Locate the cell with the specified text and output its (x, y) center coordinate. 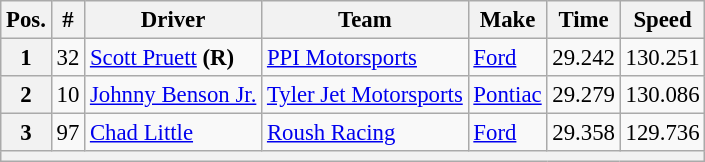
29.242 (584, 58)
130.251 (662, 58)
3 (26, 133)
Driver (174, 20)
10 (68, 95)
129.736 (662, 133)
130.086 (662, 95)
Pos. (26, 20)
2 (26, 95)
Chad Little (174, 133)
Roush Racing (365, 133)
Johnny Benson Jr. (174, 95)
Speed (662, 20)
29.279 (584, 95)
PPI Motorsports (365, 58)
29.358 (584, 133)
Tyler Jet Motorsports (365, 95)
Team (365, 20)
1 (26, 58)
Make (508, 20)
97 (68, 133)
Pontiac (508, 95)
Time (584, 20)
Scott Pruett (R) (174, 58)
32 (68, 58)
# (68, 20)
